Extract the (X, Y) coordinate from the center of the cell holding the provided text.  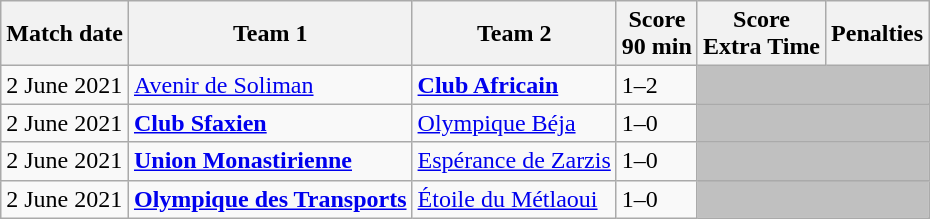
Union Monastirienne (270, 161)
Team 1 (270, 34)
Étoile du Métlaoui (514, 199)
Match date (65, 34)
Club Sfaxien (270, 123)
Score90 min (656, 34)
Club Africain (514, 85)
Avenir de Soliman (270, 85)
Espérance de Zarzis (514, 161)
Olympique Béja (514, 123)
ScoreExtra Time (761, 34)
Penalties (878, 34)
Team 2 (514, 34)
Olympique des Transports (270, 199)
1–2 (656, 85)
